Return (x, y) of the center of cell containing provided text 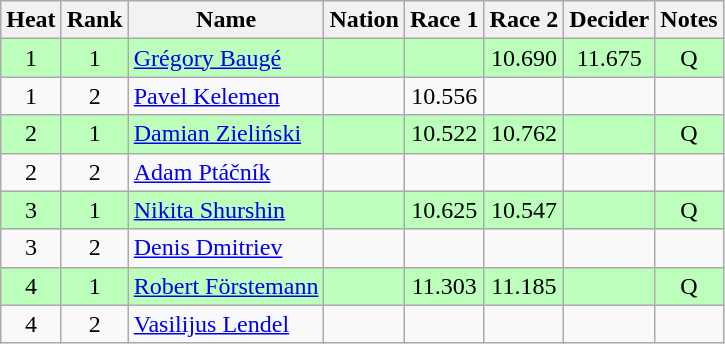
11.675 (610, 58)
Notes (689, 20)
Rank (94, 20)
Pavel Kelemen (226, 96)
Heat (31, 20)
11.185 (524, 286)
Name (226, 20)
Robert Förstemann (226, 286)
11.303 (444, 286)
Adam Ptáčník (226, 172)
Denis Dmitriev (226, 248)
10.522 (444, 134)
Grégory Baugé (226, 58)
Damian Zieliński (226, 134)
10.690 (524, 58)
Nikita Shurshin (226, 210)
Race 2 (524, 20)
10.547 (524, 210)
Nation (364, 20)
10.556 (444, 96)
Vasilijus Lendel (226, 324)
10.762 (524, 134)
Decider (610, 20)
10.625 (444, 210)
Race 1 (444, 20)
